Capture the cell that displays the provided text and extract its (x, y) central coordinate. 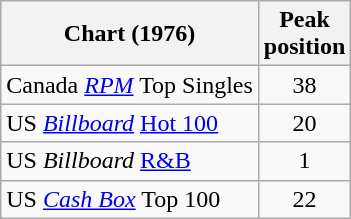
1 (304, 161)
Canada RPM Top Singles (130, 85)
20 (304, 123)
US Billboard R&B (130, 161)
Chart (1976) (130, 34)
US Billboard Hot 100 (130, 123)
22 (304, 199)
38 (304, 85)
US Cash Box Top 100 (130, 199)
Peakposition (304, 34)
